Locate the cell with the specified text and output its (X, Y) center coordinate. 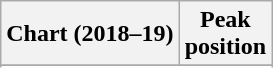
Chart (2018–19) (90, 34)
Peak position (225, 34)
